Extract the (X, Y) coordinate from the center of the cell holding the provided text.  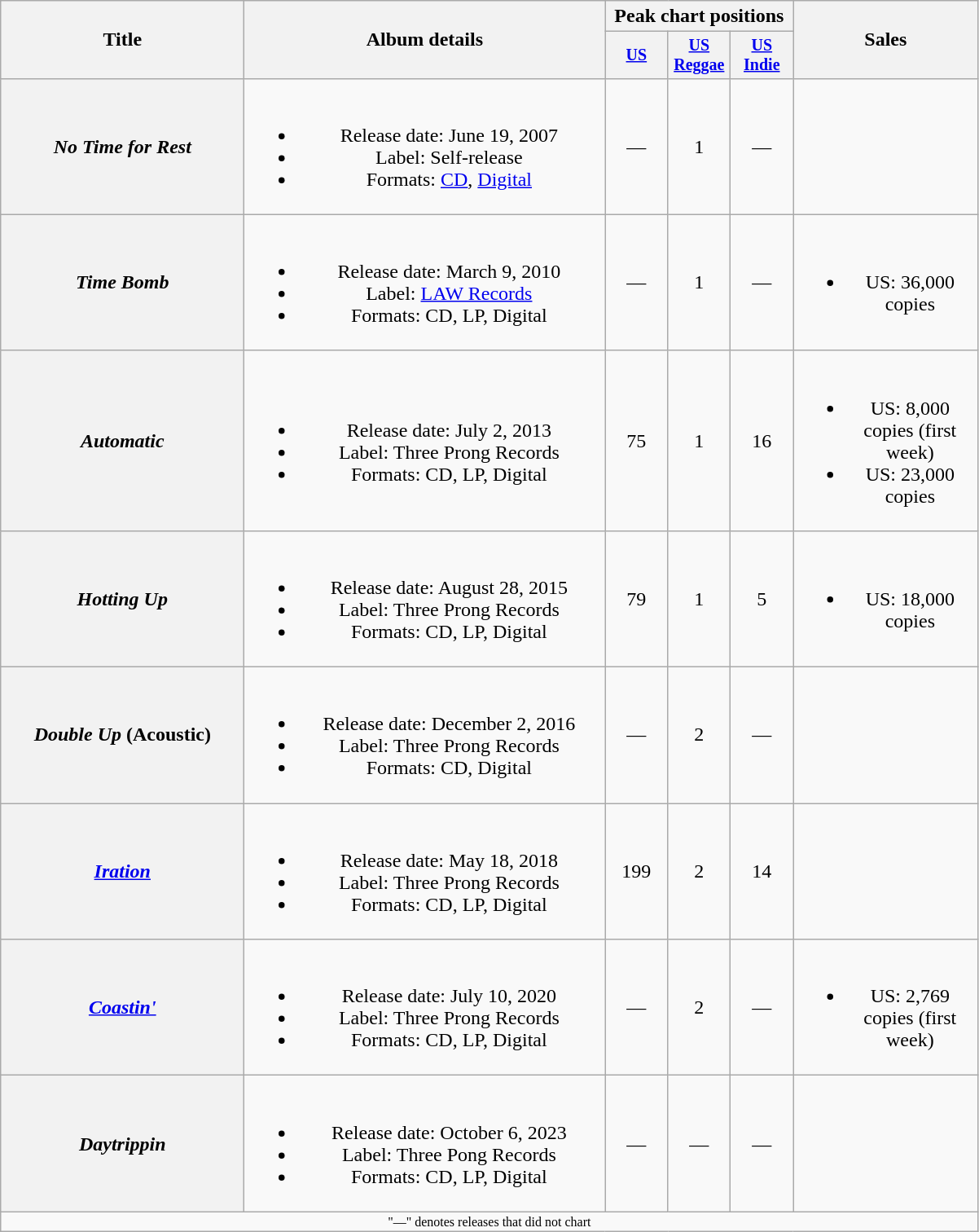
Release date: May 18, 2018Label: Three Prong RecordsFormats: CD, LP, Digital (425, 872)
US (637, 55)
US: 2,769 copies (first week) (886, 1007)
US: 8,000 copies (first week)US: 23,000 copies (886, 440)
14 (762, 872)
US: 18,000 copies (886, 598)
Daytrippin (122, 1144)
199 (637, 872)
75 (637, 440)
5 (762, 598)
Double Up (Acoustic) (122, 735)
Release date: July 2, 2013Label: Three Prong RecordsFormats: CD, LP, Digital (425, 440)
Release date: October 6, 2023Label: Three Pong RecordsFormats: CD, LP, Digital (425, 1144)
US Reggae (699, 55)
Album details (425, 40)
No Time for Rest (122, 147)
Release date: July 10, 2020Label: Three Prong RecordsFormats: CD, LP, Digital (425, 1007)
US: 36,000 copies (886, 282)
Title (122, 40)
Release date: June 19, 2007Label: Self-releaseFormats: CD, Digital (425, 147)
Coastin' (122, 1007)
Time Bomb (122, 282)
Iration (122, 872)
Release date: December 2, 2016Label: Three Prong RecordsFormats: CD, Digital (425, 735)
Peak chart positions (699, 16)
"—" denotes releases that did not chart (490, 1221)
Release date: March 9, 2010Label: LAW RecordsFormats: CD, LP, Digital (425, 282)
US Indie (762, 55)
79 (637, 598)
Automatic (122, 440)
16 (762, 440)
Release date: August 28, 2015Label: Three Prong RecordsFormats: CD, LP, Digital (425, 598)
Sales (886, 40)
Hotting Up (122, 598)
